Detect which cell encompasses the target text, then output its (X, Y) center coordinate. 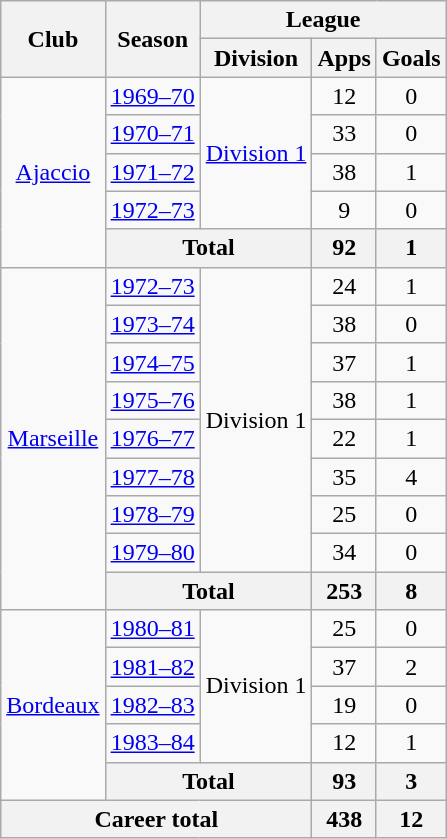
438 (344, 819)
2 (411, 667)
4 (411, 477)
Club (53, 39)
1982–83 (152, 705)
35 (344, 477)
Bordeaux (53, 705)
3 (411, 781)
19 (344, 705)
253 (344, 591)
1970–71 (152, 134)
24 (344, 286)
1980–81 (152, 629)
1979–80 (152, 553)
34 (344, 553)
8 (411, 591)
Apps (344, 58)
1983–84 (152, 743)
1978–79 (152, 515)
22 (344, 438)
92 (344, 248)
Marseille (53, 438)
Division (256, 58)
1969–70 (152, 96)
1977–78 (152, 477)
93 (344, 781)
1974–75 (152, 362)
1981–82 (152, 667)
Career total (156, 819)
1976–77 (152, 438)
League (323, 20)
1973–74 (152, 324)
1971–72 (152, 172)
33 (344, 134)
Season (152, 39)
1975–76 (152, 400)
9 (344, 210)
Goals (411, 58)
Ajaccio (53, 172)
